Provide the [x, y] coordinate of the cell's center where the given text is located.  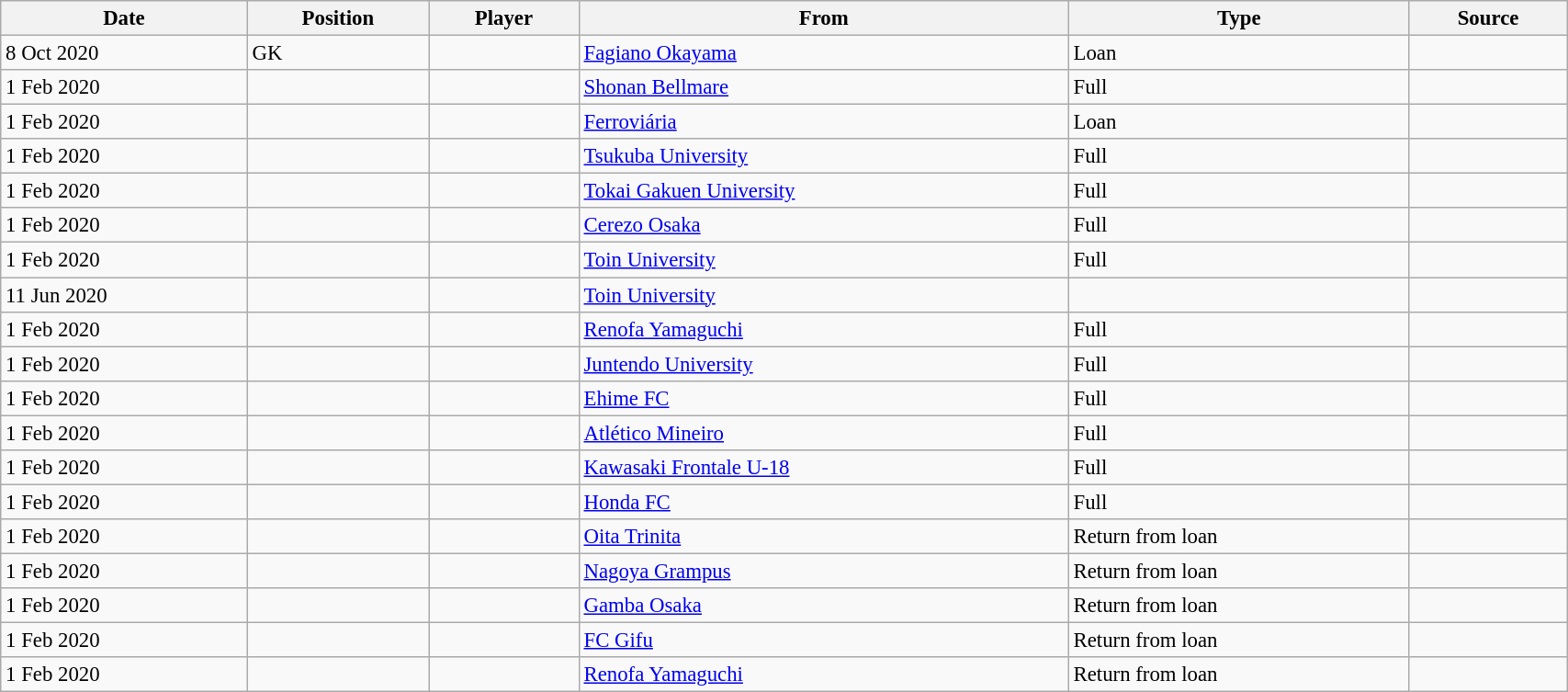
Honda FC [823, 502]
8 Oct 2020 [124, 53]
Kawasaki Frontale U-18 [823, 468]
From [823, 18]
Ehime FC [823, 398]
Nagoya Grampus [823, 571]
FC Gifu [823, 641]
Gamba Osaka [823, 606]
Shonan Bellmare [823, 87]
Source [1488, 18]
Juntendo University [823, 364]
Ferroviária [823, 122]
Fagiano Okayama [823, 53]
Player [504, 18]
Position [338, 18]
Oita Trinita [823, 537]
GK [338, 53]
Tsukuba University [823, 156]
Cerezo Osaka [823, 225]
Date [124, 18]
Tokai Gakuen University [823, 191]
Type [1238, 18]
Atlético Mineiro [823, 433]
11 Jun 2020 [124, 295]
